Extract the (X, Y) coordinate from the center of the cell holding the provided text.  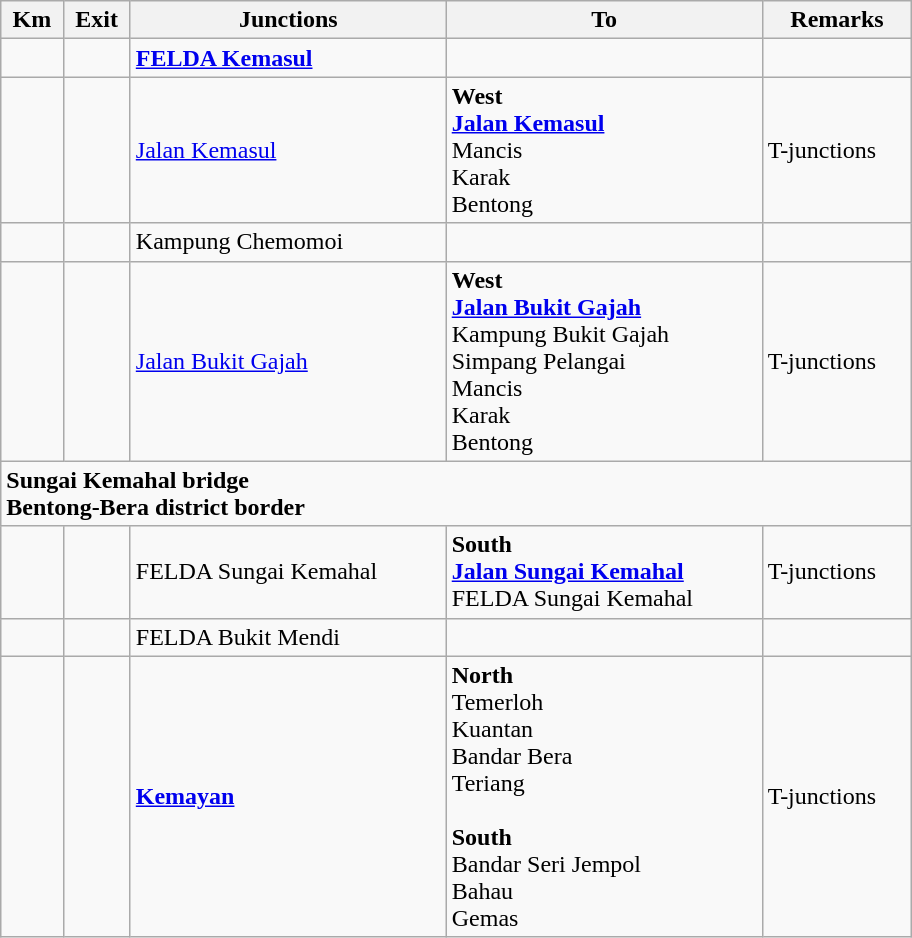
Junctions (288, 20)
Remarks (837, 20)
West Jalan Bukit GajahKampung Bukit GajahSimpang PelangaiMancisKarakBentong (604, 361)
Kemayan (288, 796)
Jalan Kemasul (288, 150)
To (604, 20)
South Jalan Sungai KemahalFELDA Sungai Kemahal (604, 572)
FELDA Kemasul (288, 58)
Exit (96, 20)
West Jalan Kemasul Mancis Karak Bentong (604, 150)
FELDA Bukit Mendi (288, 637)
North Temerloh Kuantan Bandar Bera TeriangSouth Bandar Seri Jempol Bahau Gemas (604, 796)
Sungai Kemahal bridgeBentong-Bera district border (456, 494)
Km (32, 20)
Kampung Chemomoi (288, 242)
FELDA Sungai Kemahal (288, 572)
Jalan Bukit Gajah (288, 361)
